Detect which cell encompasses the target text, then output its (x, y) center coordinate. 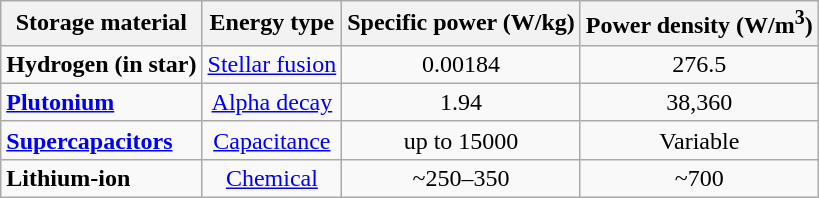
Capacitance (272, 140)
Alpha decay (272, 102)
Variable (699, 140)
Specific power (W/kg) (462, 24)
Energy type (272, 24)
Plutonium (102, 102)
38,360 (699, 102)
~250–350 (462, 178)
Chemical (272, 178)
Power density (W/m3) (699, 24)
0.00184 (462, 64)
276.5 (699, 64)
Stellar fusion (272, 64)
Lithium-ion (102, 178)
Supercapacitors (102, 140)
up to 15000 (462, 140)
~700 (699, 178)
Storage material (102, 24)
Hydrogen (in star) (102, 64)
1.94 (462, 102)
